Extract the (x, y) coordinate from the center of the cell holding the provided text.  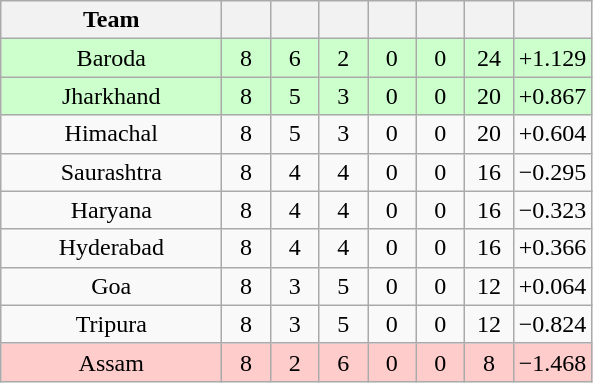
Haryana (112, 210)
−0.295 (552, 172)
−0.323 (552, 210)
Assam (112, 362)
+0.604 (552, 134)
Himachal (112, 134)
Baroda (112, 58)
−1.468 (552, 362)
Team (112, 20)
−0.824 (552, 324)
Hyderabad (112, 248)
Jharkhand (112, 96)
Goa (112, 286)
+0.867 (552, 96)
+0.366 (552, 248)
24 (490, 58)
+1.129 (552, 58)
Saurashtra (112, 172)
+0.064 (552, 286)
Tripura (112, 324)
